Return the (X, Y) coordinate for the center point of the cell that contains the specified text.  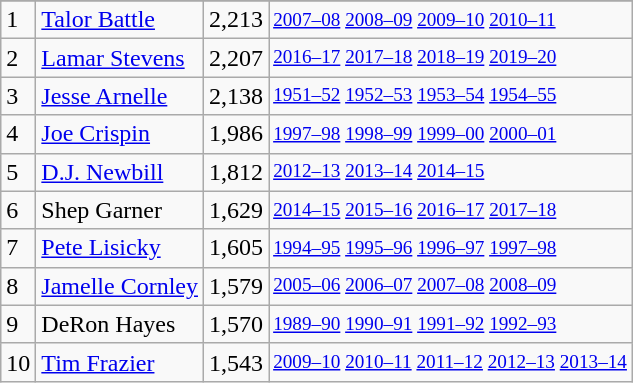
2 (18, 58)
1,579 (236, 286)
Shep Garner (120, 210)
3 (18, 96)
2016–17 2017–18 2018–19 2019–20 (450, 58)
2005–06 2006–07 2007–08 2008–09 (450, 286)
Jamelle Cornley (120, 286)
6 (18, 210)
7 (18, 248)
2012–13 2013–14 2014–15 (450, 172)
1,543 (236, 362)
1951–52 1952–53 1953–54 1954–55 (450, 96)
4 (18, 134)
2014–15 2015–16 2016–17 2017–18 (450, 210)
1,986 (236, 134)
Pete Lisicky (120, 248)
5 (18, 172)
2007–08 2008–09 2009–10 2010–11 (450, 20)
DeRon Hayes (120, 324)
9 (18, 324)
10 (18, 362)
1 (18, 20)
1989–90 1990–91 1991–92 1992–93 (450, 324)
1994–95 1995–96 1996–97 1997–98 (450, 248)
Talor Battle (120, 20)
1,629 (236, 210)
Jesse Arnelle (120, 96)
1,605 (236, 248)
Joe Crispin (120, 134)
2,213 (236, 20)
2009–10 2010–11 2011–12 2012–13 2013–14 (450, 362)
Tim Frazier (120, 362)
1997–98 1998–99 1999–00 2000–01 (450, 134)
8 (18, 286)
D.J. Newbill (120, 172)
2,207 (236, 58)
Lamar Stevens (120, 58)
1,812 (236, 172)
2,138 (236, 96)
1,570 (236, 324)
